Output the [x, y] coordinate of the center of the cell containing the given text.  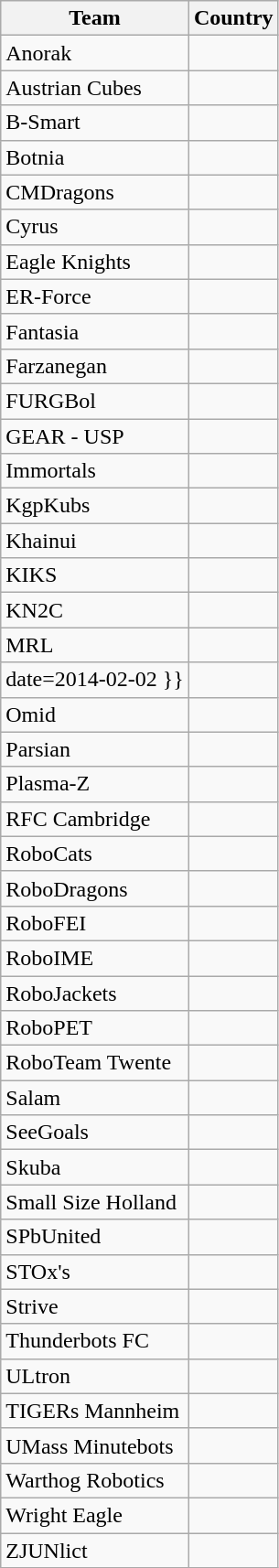
KgpKubs [95, 506]
B-Smart [95, 123]
Plasma-Z [95, 784]
RFC Cambridge [95, 819]
Farzanegan [95, 366]
ULtron [95, 1376]
ZJUNlict [95, 1551]
Strive [95, 1306]
ER-Force [95, 296]
STOx's [95, 1272]
SPbUnited [95, 1237]
FURGBol [95, 401]
RoboJackets [95, 993]
Khainui [95, 541]
TIGERs Mannheim [95, 1411]
Fantasia [95, 331]
Parsian [95, 749]
Austrian Cubes [95, 88]
Anorak [95, 53]
Wright Eagle [95, 1515]
Eagle Knights [95, 262]
Botnia [95, 157]
RoboCats [95, 854]
Immortals [95, 471]
Salam [95, 1098]
Team [95, 18]
UMass Minutebots [95, 1445]
CMDragons [95, 192]
RoboDragons [95, 888]
RoboPET [95, 1028]
Country [233, 18]
RoboFEI [95, 923]
MRL [95, 645]
KN2C [95, 610]
KIKS [95, 575]
Small Size Holland [95, 1202]
Cyrus [95, 227]
Thunderbots FC [95, 1341]
RoboIME [95, 958]
date=2014-02-02 }} [95, 680]
Skuba [95, 1167]
SeeGoals [95, 1133]
RoboTeam Twente [95, 1063]
GEAR - USP [95, 436]
Warthog Robotics [95, 1480]
Omid [95, 714]
